Return (X, Y) of the center of cell containing provided text 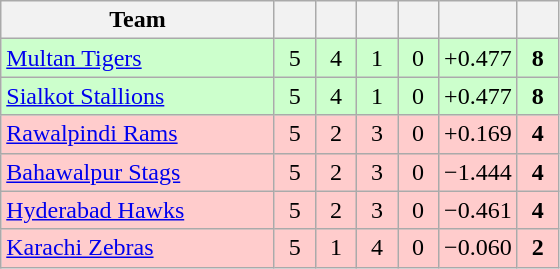
Team (138, 20)
−1.444 (478, 172)
+0.169 (478, 134)
−0.461 (478, 210)
Karachi Zebras (138, 248)
−0.060 (478, 248)
Sialkot Stallions (138, 96)
Hyderabad Hawks (138, 210)
Multan Tigers (138, 58)
Rawalpindi Rams (138, 134)
Bahawalpur Stags (138, 172)
